Output the [X, Y] coordinate of the center of the cell containing the given text.  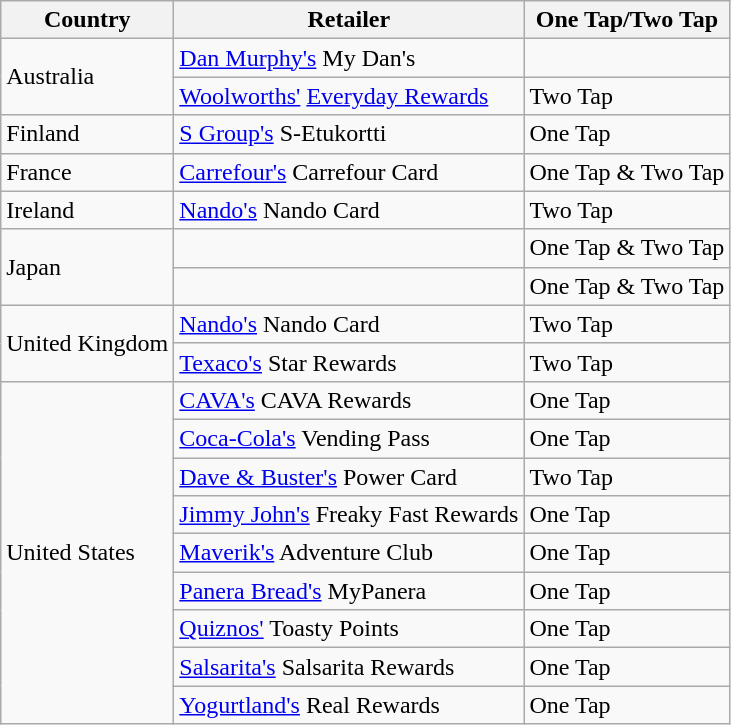
Woolworths' Everyday Rewards [349, 96]
France [88, 172]
Texaco's Star Rewards [349, 362]
Japan [88, 267]
Panera Bread's MyPanera [349, 591]
Country [88, 20]
Australia [88, 77]
Finland [88, 134]
S Group's S-Etukortti [349, 134]
Maverik's Adventure Club [349, 553]
United States [88, 552]
CAVA's CAVA Rewards [349, 400]
Coca-Cola's Vending Pass [349, 438]
Ireland [88, 210]
Dave & Buster's Power Card [349, 477]
Dan Murphy's My Dan's [349, 58]
One Tap/Two Tap [627, 20]
Yogurtland's Real Rewards [349, 705]
Quiznos' Toasty Points [349, 629]
Carrefour's Carrefour Card [349, 172]
Salsarita's Salsarita Rewards [349, 667]
Retailer [349, 20]
Jimmy John's Freaky Fast Rewards [349, 515]
United Kingdom [88, 343]
